Find where the given text appears and provide that cell's center as [x, y] coordinate. 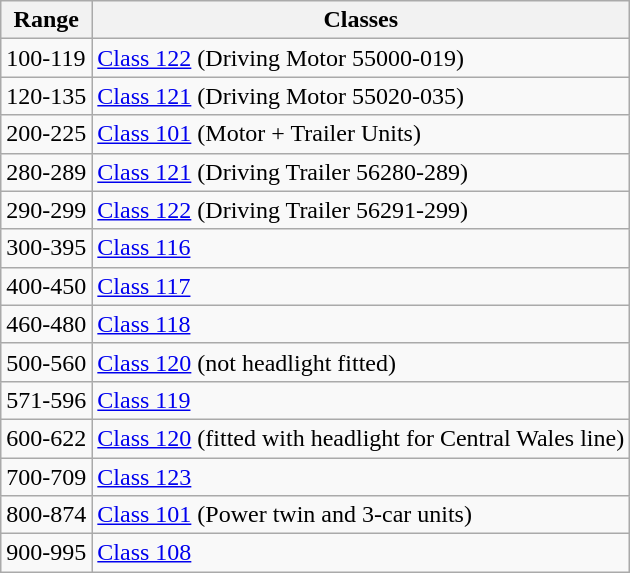
Class 117 [361, 286]
120-135 [46, 96]
Class 121 (Driving Motor 55020-035) [361, 96]
Classes [361, 20]
Class 108 [361, 553]
Class 122 (Driving Motor 55000-019) [361, 58]
Class 119 [361, 400]
Class 118 [361, 324]
Class 101 (Motor + Trailer Units) [361, 134]
700-709 [46, 477]
Class 116 [361, 248]
Class 120 (fitted with headlight for Central Wales line) [361, 438]
Class 120 (not headlight fitted) [361, 362]
460-480 [46, 324]
200-225 [46, 134]
Class 122 (Driving Trailer 56291-299) [361, 210]
Class 123 [361, 477]
500-560 [46, 362]
800-874 [46, 515]
300-395 [46, 248]
571-596 [46, 400]
100-119 [46, 58]
900-995 [46, 553]
Class 101 (Power twin and 3-car units) [361, 515]
Class 121 (Driving Trailer 56280-289) [361, 172]
280-289 [46, 172]
290-299 [46, 210]
400-450 [46, 286]
Range [46, 20]
600-622 [46, 438]
